Detect which cell encompasses the target text, then output its [X, Y] center coordinate. 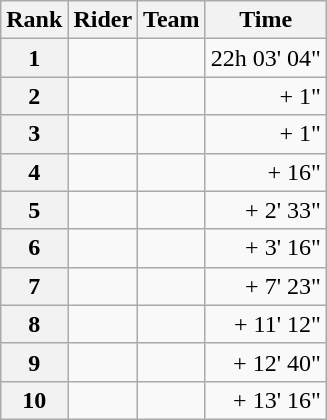
10 [34, 400]
1 [34, 58]
+ 13' 16" [266, 400]
Time [266, 20]
8 [34, 324]
Team [172, 20]
+ 3' 16" [266, 248]
4 [34, 172]
+ 16" [266, 172]
9 [34, 362]
7 [34, 286]
+ 2' 33" [266, 210]
+ 12' 40" [266, 362]
+ 7' 23" [266, 286]
2 [34, 96]
+ 11' 12" [266, 324]
22h 03' 04" [266, 58]
3 [34, 134]
5 [34, 210]
Rank [34, 20]
6 [34, 248]
Rider [103, 20]
